Return the [X, Y] coordinate for the center point of the cell that contains the specified text.  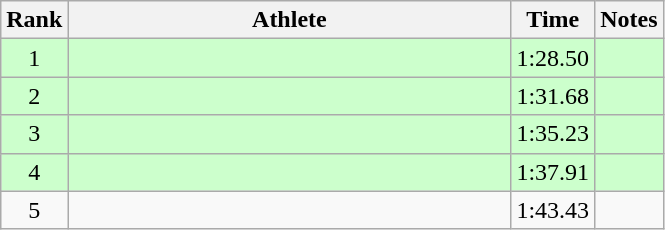
1:28.50 [553, 58]
Rank [34, 20]
1:37.91 [553, 172]
3 [34, 134]
5 [34, 210]
4 [34, 172]
Athlete [290, 20]
2 [34, 96]
Time [553, 20]
1 [34, 58]
1:31.68 [553, 96]
1:43.43 [553, 210]
Notes [629, 20]
1:35.23 [553, 134]
